Identify which cell holds the provided text, then report its [X, Y] central coordinate. 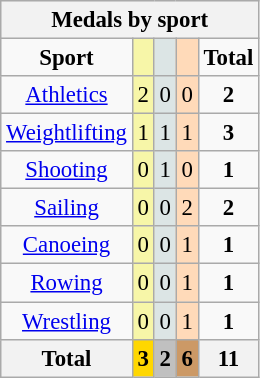
Sport [67, 58]
Weightlifting [67, 133]
Rowing [67, 283]
6 [187, 358]
Sailing [67, 208]
Athletics [67, 95]
Wrestling [67, 321]
Canoeing [67, 245]
Medals by sport [130, 20]
Shooting [67, 170]
11 [228, 358]
